Output the (X, Y) coordinate of the center of the cell containing the given text.  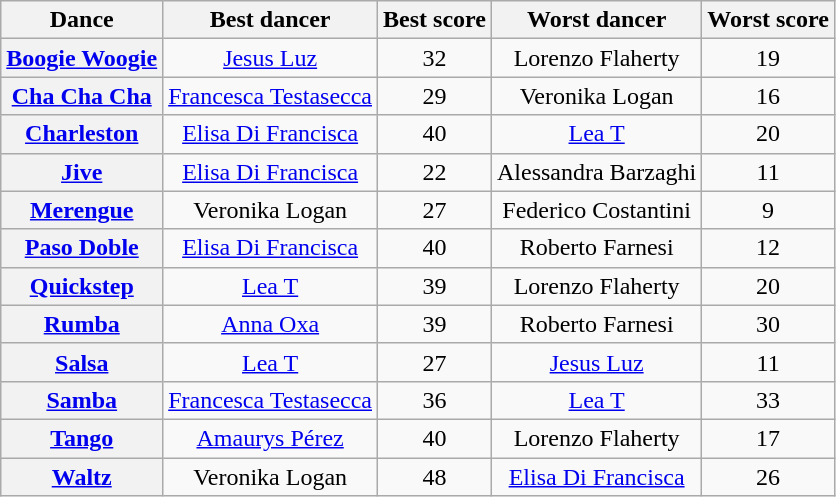
19 (768, 58)
Samba (82, 400)
Federico Costantini (596, 210)
30 (768, 324)
Anna Oxa (270, 324)
48 (435, 477)
Rumba (82, 324)
Jive (82, 172)
Salsa (82, 362)
26 (768, 477)
12 (768, 248)
Amaurys Pérez (270, 438)
29 (435, 96)
Quickstep (82, 286)
Best dancer (270, 20)
16 (768, 96)
33 (768, 400)
Waltz (82, 477)
9 (768, 210)
Tango (82, 438)
Charleston (82, 134)
Worst dancer (596, 20)
17 (768, 438)
Dance (82, 20)
36 (435, 400)
Worst score (768, 20)
22 (435, 172)
Boogie Woogie (82, 58)
Alessandra Barzaghi (596, 172)
32 (435, 58)
Merengue (82, 210)
Best score (435, 20)
Paso Doble (82, 248)
Cha Cha Cha (82, 96)
